Extract the [X, Y] coordinate from the center of the cell holding the provided text.  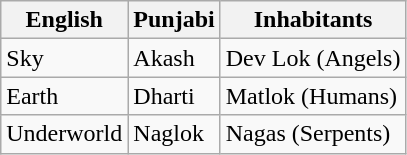
Dharti [174, 96]
Underworld [64, 134]
Naglok [174, 134]
Matlok (Humans) [313, 96]
Earth [64, 96]
English [64, 20]
Nagas (Serpents) [313, 134]
Punjabi [174, 20]
Sky [64, 58]
Inhabitants [313, 20]
Dev Lok (Angels) [313, 58]
Akash [174, 58]
